Output the [x, y] coordinate of the center of the cell containing the given text.  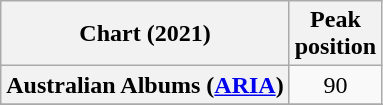
Chart (2021) [145, 34]
90 [335, 85]
Peakposition [335, 34]
Australian Albums (ARIA) [145, 85]
